Return [x, y] of the center of cell containing provided text 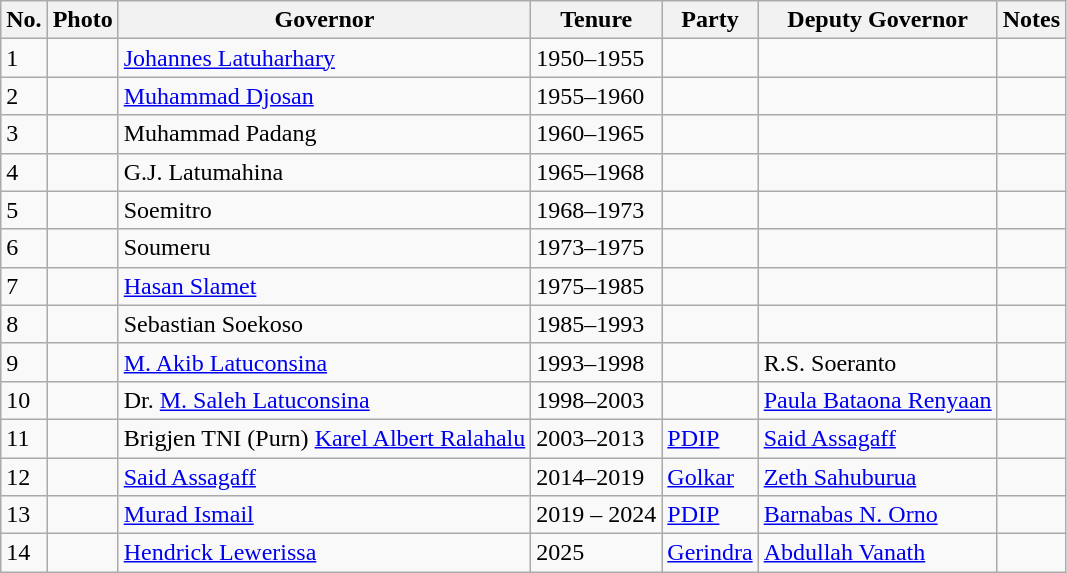
14 [24, 553]
1985–1993 [596, 324]
3 [24, 134]
2014–2019 [596, 477]
2019 – 2024 [596, 515]
Tenure [596, 20]
Photo [82, 20]
2003–2013 [596, 438]
G.J. Latumahina [324, 172]
1 [24, 58]
Gerindra [710, 553]
10 [24, 400]
Abdullah Vanath [878, 553]
1993–1998 [596, 362]
Sebastian Soekoso [324, 324]
1950–1955 [596, 58]
11 [24, 438]
Notes [1031, 20]
Johannes Latuharhary [324, 58]
Murad Ismail [324, 515]
M. Akib Latuconsina [324, 362]
8 [24, 324]
Barnabas N. Orno [878, 515]
13 [24, 515]
Muhammad Djosan [324, 96]
1975–1985 [596, 286]
5 [24, 210]
Golkar [710, 477]
Hasan Slamet [324, 286]
Hendrick Lewerissa [324, 553]
1965–1968 [596, 172]
Zeth Sahuburua [878, 477]
4 [24, 172]
1973–1975 [596, 248]
2025 [596, 553]
Soumeru [324, 248]
2 [24, 96]
Paula Bataona Renyaan [878, 400]
Dr. M. Saleh Latuconsina [324, 400]
1955–1960 [596, 96]
12 [24, 477]
1960–1965 [596, 134]
1998–2003 [596, 400]
No. [24, 20]
9 [24, 362]
R.S. Soeranto [878, 362]
Deputy Governor [878, 20]
Governor [324, 20]
7 [24, 286]
6 [24, 248]
Brigjen TNI (Purn) Karel Albert Ralahalu [324, 438]
Soemitro [324, 210]
Party [710, 20]
Muhammad Padang [324, 134]
1968–1973 [596, 210]
